For the text-containing cell, return its midpoint in [x, y] coordinate format. 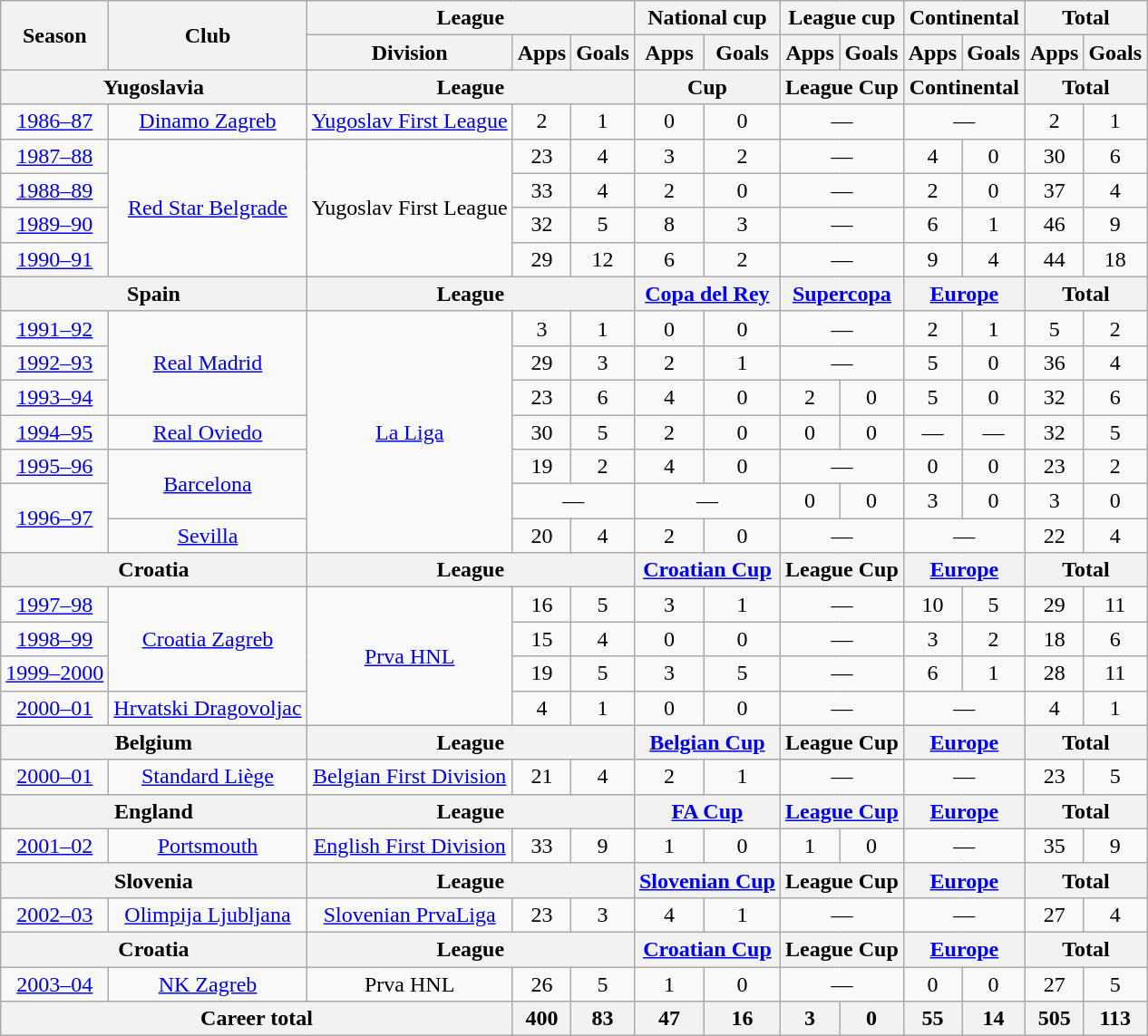
Spain [154, 294]
Barcelona [208, 484]
26 [541, 983]
Red Star Belgrade [208, 208]
Sevilla [208, 536]
Slovenia [154, 880]
Olimpija Ljubljana [208, 915]
Real Oviedo [208, 432]
Club [208, 35]
10 [932, 605]
Slovenian PrvaLiga [410, 915]
1996–97 [54, 518]
Belgian First Division [410, 777]
Belgian Cup [707, 742]
Division [410, 53]
55 [932, 1019]
1989–90 [54, 225]
1999–2000 [54, 673]
Slovenian Cup [707, 880]
1994–95 [54, 432]
Belgium [154, 742]
1990–91 [54, 259]
1995–96 [54, 467]
Hrvatski Dragovoljac [208, 708]
2001–02 [54, 846]
37 [1054, 190]
1992–93 [54, 363]
Portsmouth [208, 846]
35 [1054, 846]
28 [1054, 673]
National cup [707, 18]
47 [669, 1019]
Dinamo Zagreb [208, 121]
Copa del Rey [707, 294]
Season [54, 35]
83 [603, 1019]
Yugoslavia [154, 87]
1987–88 [54, 156]
113 [1115, 1019]
2002–03 [54, 915]
15 [541, 639]
Croatia Zagreb [208, 639]
League cup [842, 18]
22 [1054, 536]
England [154, 811]
400 [541, 1019]
Career total [257, 1019]
1991–92 [54, 328]
21 [541, 777]
1988–89 [54, 190]
1986–87 [54, 121]
1998–99 [54, 639]
8 [669, 225]
36 [1054, 363]
Cup [707, 87]
Standard Liège [208, 777]
12 [603, 259]
La Liga [410, 431]
46 [1054, 225]
20 [541, 536]
44 [1054, 259]
505 [1054, 1019]
NK Zagreb [208, 983]
1997–98 [54, 605]
FA Cup [707, 811]
English First Division [410, 846]
14 [994, 1019]
Supercopa [842, 294]
1993–94 [54, 397]
2003–04 [54, 983]
Real Madrid [208, 363]
